Return the (X, Y) coordinate for the center point of the cell that contains the specified text.  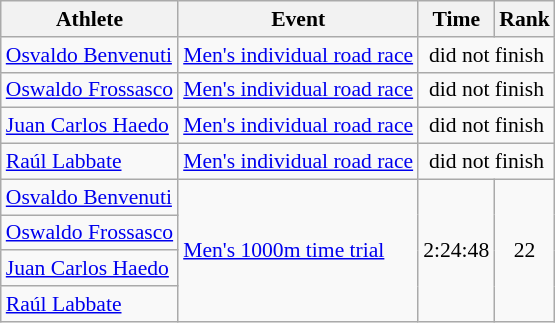
2:24:48 (456, 250)
Time (456, 19)
Athlete (90, 19)
Men's 1000m time trial (298, 250)
Rank (524, 19)
Event (298, 19)
22 (524, 250)
